Detect which cell encompasses the target text, then output its [x, y] center coordinate. 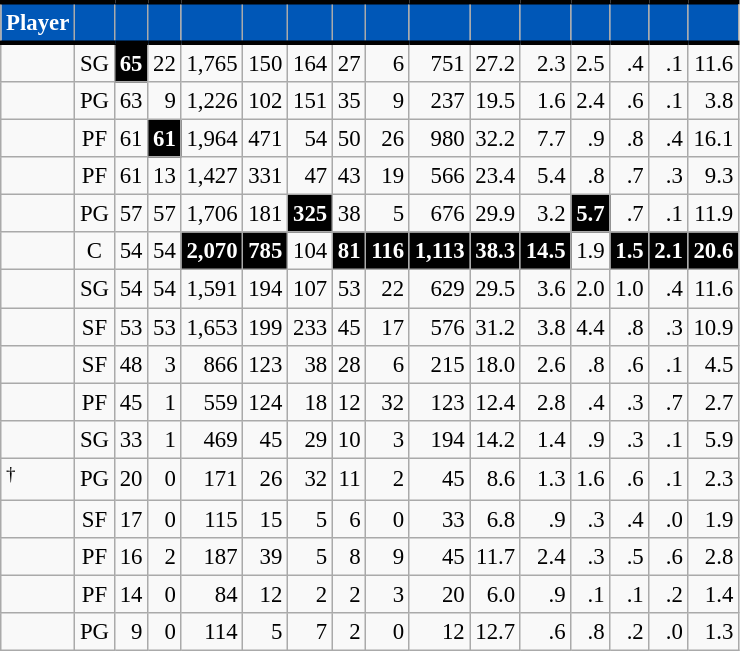
28 [348, 364]
150 [266, 62]
84 [212, 594]
116 [388, 251]
29.5 [495, 289]
9.3 [713, 176]
32.2 [495, 139]
14.5 [545, 251]
4.4 [590, 327]
12.7 [495, 632]
629 [440, 289]
3.2 [545, 214]
8 [348, 557]
866 [212, 364]
27 [348, 62]
18.0 [495, 364]
7 [310, 632]
29 [310, 439]
† [38, 479]
13 [164, 176]
325 [310, 214]
785 [266, 251]
14.2 [495, 439]
29.9 [495, 214]
Player [38, 22]
3.6 [545, 289]
16.1 [713, 139]
1,706 [212, 214]
11 [348, 479]
1,765 [212, 62]
1,226 [212, 101]
181 [266, 214]
81 [348, 251]
164 [310, 62]
38.3 [495, 251]
19.5 [495, 101]
43 [348, 176]
18 [310, 402]
2,070 [212, 251]
14 [130, 594]
C [95, 251]
5.7 [590, 214]
65 [130, 62]
2.1 [668, 251]
751 [440, 62]
115 [212, 519]
12.4 [495, 402]
1.0 [630, 289]
47 [310, 176]
1,964 [212, 139]
5.4 [545, 176]
576 [440, 327]
20.6 [713, 251]
2.7 [713, 402]
2.0 [590, 289]
233 [310, 327]
35 [348, 101]
8.6 [495, 479]
980 [440, 139]
199 [266, 327]
124 [266, 402]
151 [310, 101]
6.0 [495, 594]
676 [440, 214]
469 [212, 439]
10 [348, 439]
50 [348, 139]
1,653 [212, 327]
237 [440, 101]
2.6 [545, 364]
1,591 [212, 289]
102 [266, 101]
1.5 [630, 251]
6.8 [495, 519]
5.9 [713, 439]
4.5 [713, 364]
1,113 [440, 251]
16 [130, 557]
171 [212, 479]
114 [212, 632]
2.5 [590, 62]
63 [130, 101]
31.2 [495, 327]
.5 [630, 557]
11.7 [495, 557]
23.4 [495, 176]
566 [440, 176]
471 [266, 139]
19 [388, 176]
39 [266, 557]
559 [212, 402]
15 [266, 519]
331 [266, 176]
10.9 [713, 327]
7.7 [545, 139]
107 [310, 289]
11.9 [713, 214]
48 [130, 364]
215 [440, 364]
187 [212, 557]
1,427 [212, 176]
27.2 [495, 62]
104 [310, 251]
